From the cell containing the given text, extract its center point as [x, y] coordinate. 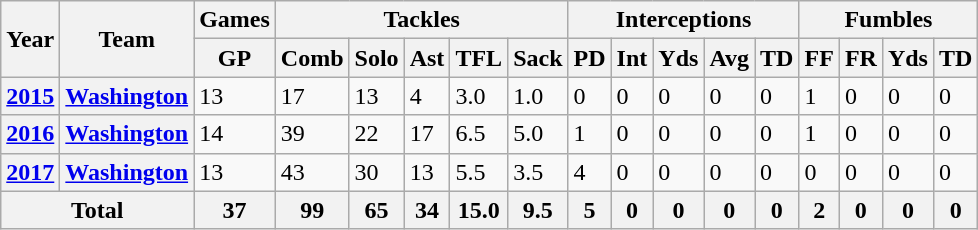
3.0 [479, 96]
Fumbles [888, 20]
5.0 [538, 134]
2 [819, 210]
39 [312, 134]
Int [632, 58]
22 [376, 134]
2016 [30, 134]
FF [819, 58]
Tackles [422, 20]
5 [590, 210]
Year [30, 39]
Games [235, 20]
65 [376, 210]
1.0 [538, 96]
2015 [30, 96]
34 [427, 210]
30 [376, 172]
37 [235, 210]
43 [312, 172]
3.5 [538, 172]
Sack [538, 58]
Ast [427, 58]
Total [98, 210]
Interceptions [684, 20]
PD [590, 58]
Solo [376, 58]
9.5 [538, 210]
FR [860, 58]
5.5 [479, 172]
Team [127, 39]
15.0 [479, 210]
TFL [479, 58]
GP [235, 58]
2017 [30, 172]
14 [235, 134]
99 [312, 210]
6.5 [479, 134]
Avg [730, 58]
Comb [312, 58]
